For the text-containing cell, return its midpoint in (X, Y) coordinate format. 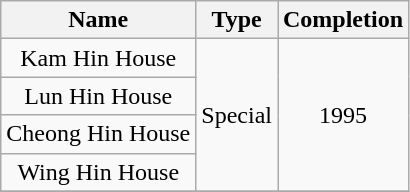
Type (237, 20)
Wing Hin House (98, 172)
Completion (344, 20)
Name (98, 20)
Lun Hin House (98, 96)
Cheong Hin House (98, 134)
Kam Hin House (98, 58)
1995 (344, 115)
Special (237, 115)
